Extract the [X, Y] coordinate from the center of the cell holding the provided text.  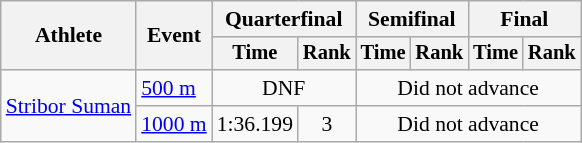
1:36.199 [255, 124]
3 [327, 124]
Stribor Suman [68, 106]
DNF [284, 88]
Athlete [68, 36]
1000 m [174, 124]
500 m [174, 88]
Quarterfinal [284, 19]
Event [174, 36]
Final [524, 19]
Semifinal [412, 19]
